Find where the given text appears and provide that cell's center as [x, y] coordinate. 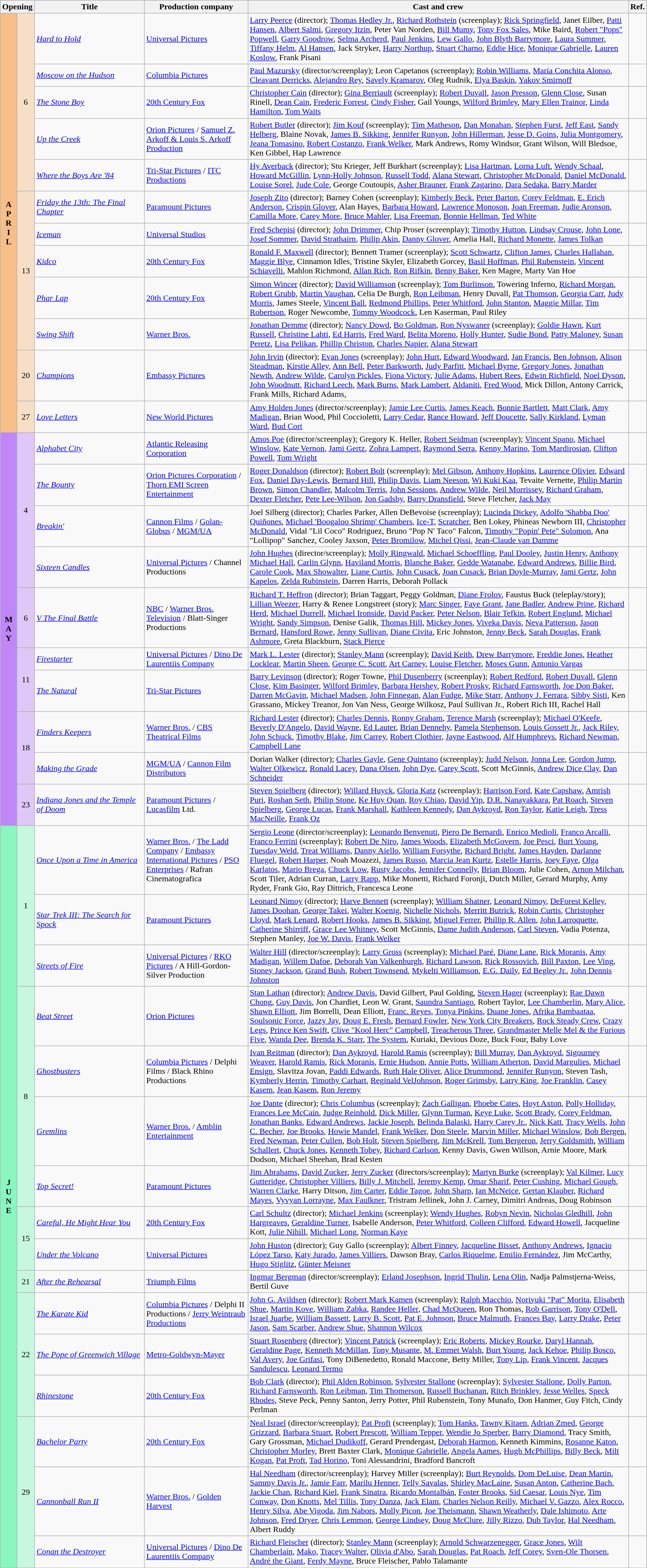
Streets of Fire [90, 966]
Up the Creek [90, 139]
Atlantic Releasing Corporation [196, 449]
Firestarter [90, 659]
Sixteen Candles [90, 567]
Swing Shift [90, 334]
Paramount Pictures / Lucasfilm Ltd. [196, 805]
Orion Pictures Corporation / Thorn EMI Screen Entertainment [196, 485]
Breakin' [90, 526]
The Natural [90, 691]
1 [26, 905]
Rhinestone [90, 1396]
Hard to Hold [90, 39]
The Pope of Greenwich Village [90, 1355]
Universal Studios [196, 234]
Once Upon a Time in America [90, 860]
Friday the 13th: The Final Chapter [90, 207]
Universal Pictures / Channel Productions [196, 567]
Tri-Star Pictures / ITC Productions [196, 175]
13 [26, 271]
Iceman [90, 234]
Beat Street [90, 1016]
APRIL [9, 223]
21 [26, 1281]
Warner Bros. [196, 334]
Orion Pictures [196, 1016]
4 [26, 510]
Opening [17, 7]
20 [26, 375]
Kidco [90, 261]
8 [26, 1096]
Ingmar Bergman (director/screenplay); Erland Josephson, Ingrid Thulin, Lena Olin, Nadja Palmstjerna-Weiss, Bertil Guve [438, 1281]
The Bounty [90, 485]
Metro-Goldwyn-Mayer [196, 1355]
Warner Bros. / Amblin Entertainment [196, 1131]
23 [26, 805]
Top Secret! [90, 1186]
The Stone Boy [90, 102]
Conan the Destroyer [90, 1552]
Cannon Films / Golan-Globus / MGM/UA [196, 526]
JUNE [9, 1196]
22 [26, 1355]
Embassy Pictures [196, 375]
Cast and crew [438, 7]
The Karate Kid [90, 1313]
New World Pictures [196, 417]
Universal Pictures / RKO Pictures / A Hill-Gordon-Silver Production [196, 966]
Moscow on the Hudson [90, 75]
After the Rehearsal [90, 1281]
Making the Grade [90, 768]
Under the Volcano [90, 1255]
Love Letters [90, 417]
Orion Pictures / Samuel Z. Arkoff & Louis S. Arkoff Production [196, 139]
Phar Lap [90, 298]
11 [26, 679]
Warner Bros. / The Ladd Company / Embassy International Pictures / PSO Enterprises / Rafran Cinematografica [196, 860]
Cannonball Run II [90, 1501]
Indiana Jones and the Temple of Doom [90, 805]
MAY [9, 629]
Champions [90, 375]
Columbia Pictures [196, 75]
Production company [196, 7]
Ref. [637, 7]
V The Final Battle [90, 618]
Star Trek III: The Search for Spock [90, 920]
Gremlins [90, 1131]
Warner Bros. / Golden Harvest [196, 1501]
Warner Bros. / CBS Theatrical Films [196, 732]
Triumph Films [196, 1281]
18 [26, 748]
Where the Boys Are '84 [90, 175]
Careful, He Might Hear You [90, 1223]
Title [90, 7]
15 [26, 1239]
Columbia Pictures / Delphi Films / Black Rhino Productions [196, 1071]
Tri-Star Pictures [196, 691]
Bachelor Party [90, 1442]
Alphabet City [90, 449]
27 [26, 417]
MGM/UA / Cannon Film Distributors [196, 768]
Ghostbusters [90, 1071]
29 [26, 1492]
NBC / Warner Bros. Television / Blatt-Singer Productions [196, 618]
Columbia Pictures / Delphi II Productions / Jerry Weintraub Productions [196, 1313]
Finders Keepers [90, 732]
